Return the [x, y] coordinate for the center point of the cell that contains the specified text.  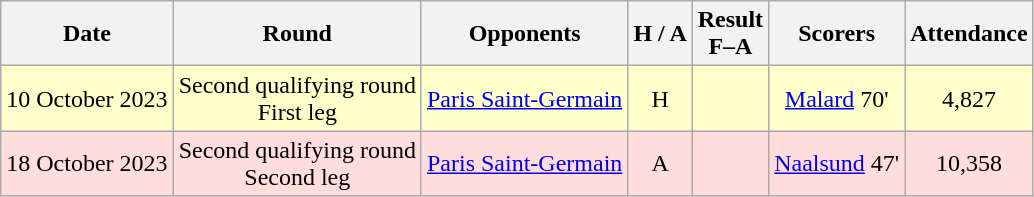
10 October 2023 [87, 98]
A [660, 164]
Date [87, 34]
18 October 2023 [87, 164]
Round [297, 34]
10,358 [969, 164]
H / A [660, 34]
Second qualifying roundSecond leg [297, 164]
H [660, 98]
Scorers [837, 34]
4,827 [969, 98]
Second qualifying roundFirst leg [297, 98]
Opponents [524, 34]
Attendance [969, 34]
ResultF–A [730, 34]
Naalsund 47' [837, 164]
Malard 70' [837, 98]
